Return the [X, Y] coordinate for the center point of the cell that contains the specified text.  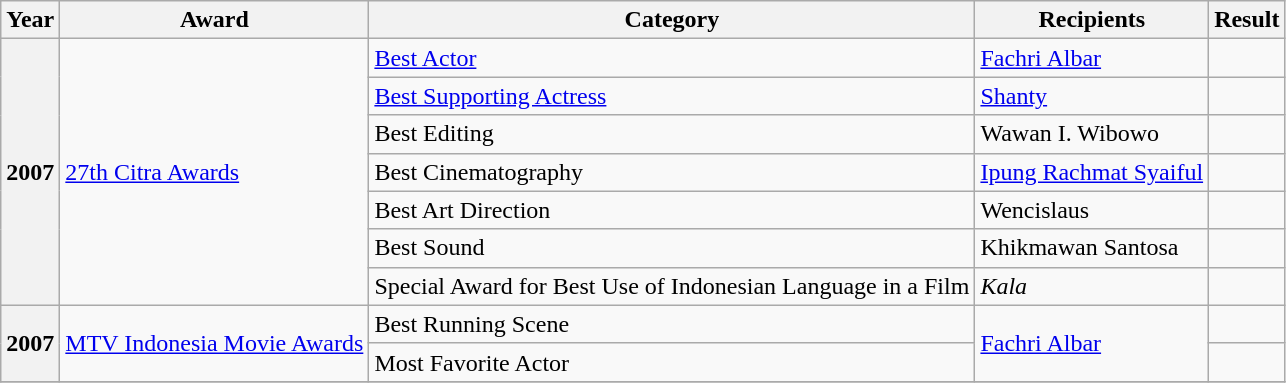
Category [672, 20]
Best Supporting Actress [672, 96]
Best Running Scene [672, 324]
Wencislaus [1092, 210]
Award [214, 20]
Year [30, 20]
27th Citra Awards [214, 172]
Ipung Rachmat Syaiful [1092, 172]
Best Editing [672, 134]
Shanty [1092, 96]
Most Favorite Actor [672, 362]
Khikmawan Santosa [1092, 248]
Best Sound [672, 248]
Result [1247, 20]
Special Award for Best Use of Indonesian Language in a Film [672, 286]
Wawan I. Wibowo [1092, 134]
Best Art Direction [672, 210]
Best Actor [672, 58]
Best Cinematography [672, 172]
MTV Indonesia Movie Awards [214, 343]
Kala [1092, 286]
Recipients [1092, 20]
